Determine the (X, Y) coordinate at the center of the cell enclosing the given text.  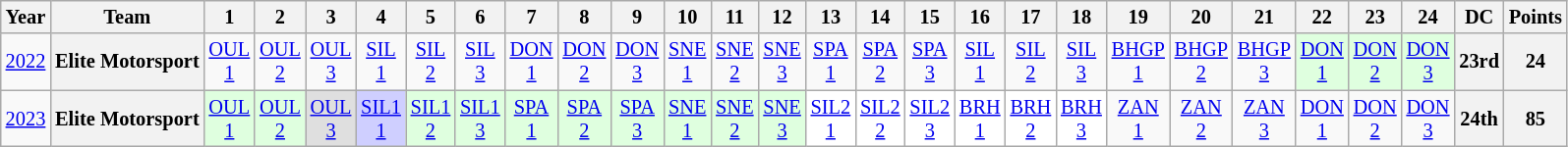
16 (980, 17)
6 (480, 17)
SIL13 (480, 119)
13 (831, 17)
10 (687, 17)
BRH1 (980, 119)
2023 (26, 119)
SIL11 (380, 119)
21 (1264, 17)
ZAN1 (1138, 119)
Team (127, 17)
BHGP2 (1201, 62)
ZAN2 (1201, 119)
BRH2 (1031, 119)
11 (734, 17)
14 (880, 17)
ZAN3 (1264, 119)
SIL23 (930, 119)
2022 (26, 62)
SIL12 (431, 119)
BHGP1 (1138, 62)
20 (1201, 17)
Points (1536, 17)
19 (1138, 17)
5 (431, 17)
12 (782, 17)
SIL22 (880, 119)
Year (26, 17)
DC (1479, 17)
23rd (1479, 62)
BHGP3 (1264, 62)
18 (1081, 17)
1 (230, 17)
17 (1031, 17)
9 (637, 17)
SIL21 (831, 119)
BRH3 (1081, 119)
7 (532, 17)
24th (1479, 119)
85 (1536, 119)
22 (1322, 17)
15 (930, 17)
3 (331, 17)
2 (280, 17)
4 (380, 17)
23 (1375, 17)
8 (584, 17)
